For the text-containing cell, return its midpoint in [x, y] coordinate format. 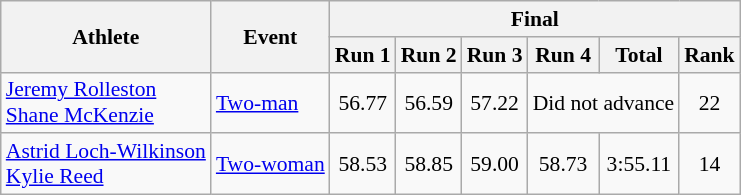
Two-man [270, 102]
56.77 [363, 102]
22 [710, 102]
58.85 [429, 164]
14 [710, 164]
Run 4 [564, 55]
59.00 [495, 164]
Run 1 [363, 55]
Rank [710, 55]
Run 3 [495, 55]
57.22 [495, 102]
Athlete [106, 36]
58.53 [363, 164]
Total [640, 55]
3:55.11 [640, 164]
Two-woman [270, 164]
Jeremy RollestonShane McKenzie [106, 102]
Final [535, 19]
Event [270, 36]
Run 2 [429, 55]
58.73 [564, 164]
Did not advance [604, 102]
56.59 [429, 102]
Astrid Loch-WilkinsonKylie Reed [106, 164]
